Identify which cell holds the provided text, then report its (x, y) central coordinate. 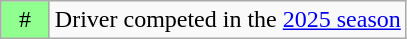
Driver competed in the 2025 season (228, 20)
# (26, 20)
